Detect which cell encompasses the target text, then output its [x, y] center coordinate. 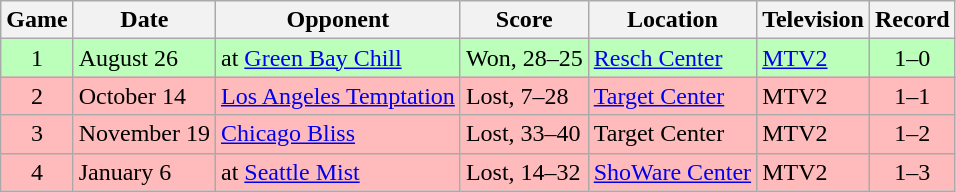
4 [37, 172]
3 [37, 134]
1–0 [913, 58]
Won, 28–25 [524, 58]
Chicago Bliss [338, 134]
Los Angeles Temptation [338, 96]
Lost, 33–40 [524, 134]
Resch Center [672, 58]
November 19 [144, 134]
Lost, 14–32 [524, 172]
Location [672, 20]
Score [524, 20]
January 6 [144, 172]
ShoWare Center [672, 172]
Television [814, 20]
2 [37, 96]
Opponent [338, 20]
Date [144, 20]
Record [913, 20]
1–3 [913, 172]
Game [37, 20]
at Seattle Mist [338, 172]
Lost, 7–28 [524, 96]
1–2 [913, 134]
at Green Bay Chill [338, 58]
1–1 [913, 96]
August 26 [144, 58]
October 14 [144, 96]
1 [37, 58]
